Find where the given text appears and provide that cell's center as [X, Y] coordinate. 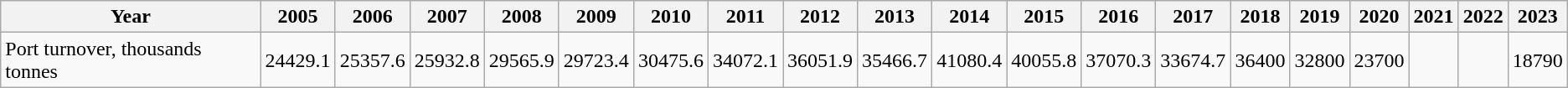
2016 [1119, 17]
23700 [1379, 60]
37070.3 [1119, 60]
2021 [1434, 17]
2019 [1320, 17]
2015 [1044, 17]
32800 [1320, 60]
30475.6 [670, 60]
2009 [596, 17]
2007 [447, 17]
29723.4 [596, 60]
2018 [1260, 17]
24429.1 [298, 60]
25357.6 [372, 60]
41080.4 [970, 60]
2017 [1193, 17]
36400 [1260, 60]
Port turnover, thousands tonnes [131, 60]
34072.1 [745, 60]
25932.8 [447, 60]
40055.8 [1044, 60]
36051.9 [819, 60]
2022 [1483, 17]
2014 [970, 17]
2023 [1538, 17]
35466.7 [895, 60]
18790 [1538, 60]
Year [131, 17]
2010 [670, 17]
33674.7 [1193, 60]
29565.9 [521, 60]
2005 [298, 17]
2011 [745, 17]
2008 [521, 17]
2006 [372, 17]
2012 [819, 17]
2013 [895, 17]
2020 [1379, 17]
